Extract the [X, Y] coordinate from the center of the cell holding the provided text.  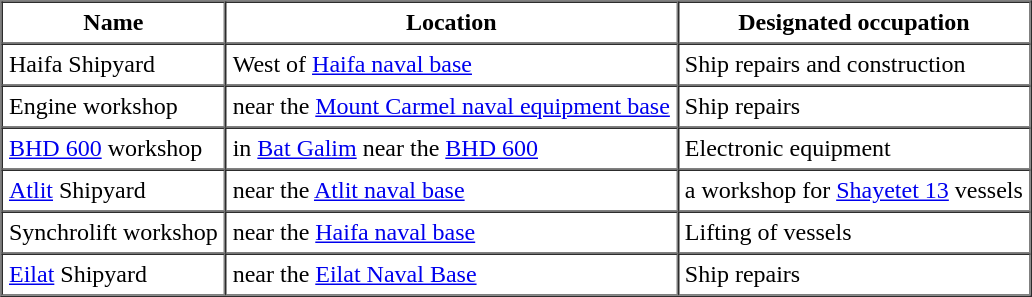
Atlit Shipyard [114, 191]
near the Atlit naval base [451, 191]
Name [114, 23]
Haifa Shipyard [114, 65]
Eilat Shipyard [114, 275]
near the Haifa naval base [451, 233]
BHD 600 workshop [114, 149]
near the Eilat Naval Base [451, 275]
Lifting of vessels [854, 233]
in Bat Galim near the BHD 600 [451, 149]
a workshop for Shayetet 13 vessels [854, 191]
Location [451, 23]
Synchrolift workshop [114, 233]
near the Mount Carmel naval equipment base [451, 107]
Designated occupation [854, 23]
Electronic equipment [854, 149]
Ship repairs and construction [854, 65]
West of Haifa naval base [451, 65]
Engine workshop [114, 107]
